Return [x, y] of the center of cell containing provided text 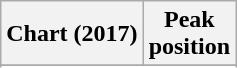
Chart (2017) [72, 34]
Peakposition [189, 34]
